Return the [X, Y] coordinate for the center point of the cell that contains the specified text.  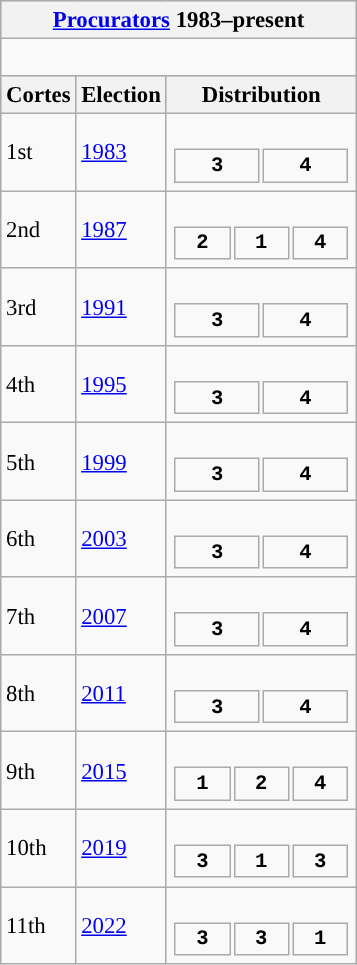
2 1 4 [261, 230]
Election [121, 95]
1999 [121, 462]
1983 [121, 152]
Procurators 1983–present [179, 20]
8th [38, 694]
1987 [121, 230]
1991 [121, 306]
10th [38, 848]
3 1 3 [261, 848]
6th [38, 538]
Cortes [38, 95]
1995 [121, 384]
2003 [121, 538]
9th [38, 770]
2019 [121, 848]
3 3 1 [261, 926]
1 2 4 [261, 770]
5th [38, 462]
2007 [121, 616]
2022 [121, 926]
11th [38, 926]
4th [38, 384]
2015 [121, 770]
2011 [121, 694]
1st [38, 152]
3rd [38, 306]
2nd [38, 230]
7th [38, 616]
Distribution [261, 95]
